Capture the cell that displays the provided text and extract its [X, Y] central coordinate. 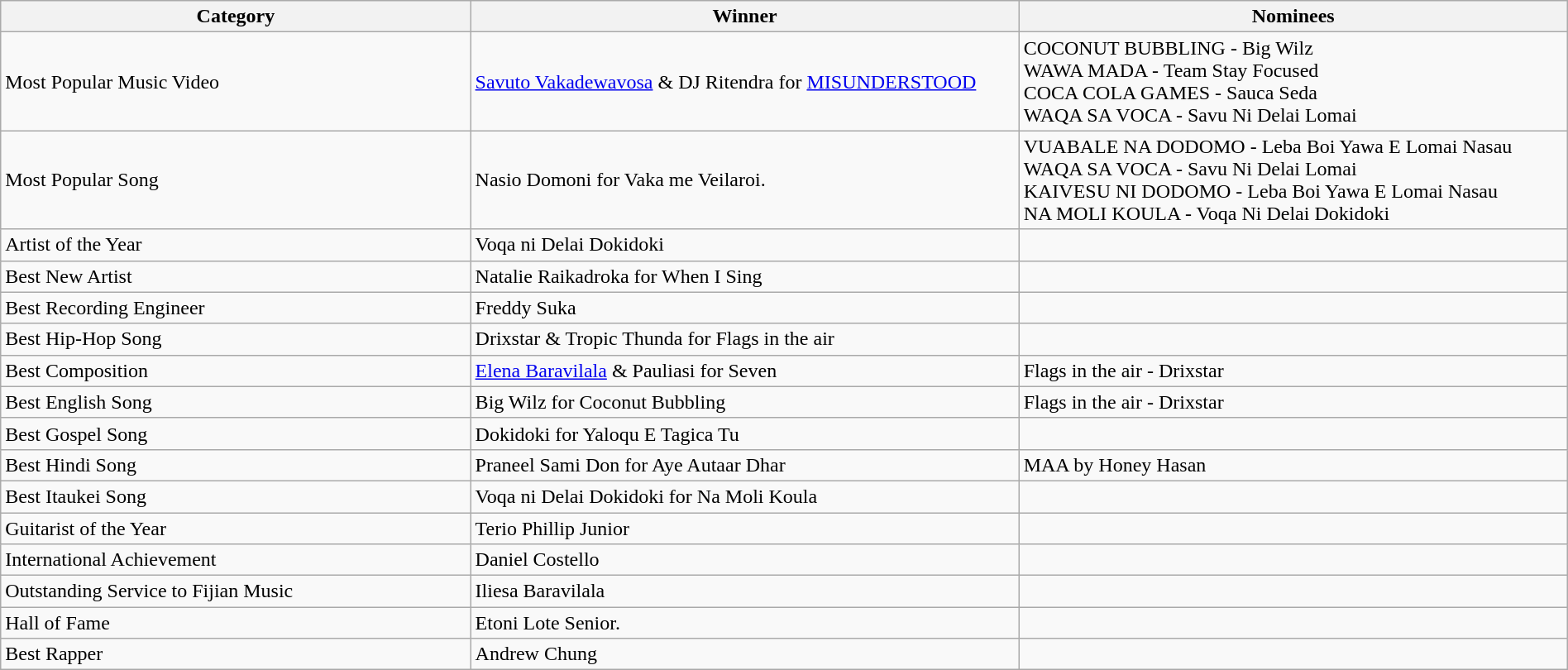
Best Hip-Hop Song [236, 339]
Savuto Vakadewavosa & DJ Ritendra for MISUNDERSTOOD [744, 81]
Best English Song [236, 402]
Best Rapper [236, 654]
International Achievement [236, 560]
Winner [744, 17]
Freddy Suka [744, 308]
Best New Artist [236, 276]
Praneel Sami Don for Aye Autaar Dhar [744, 465]
COCONUT BUBBLING - Big Wilz WAWA MADA - Team Stay Focused COCA COLA GAMES - Sauca Seda WAQA SA VOCA - Savu Ni Delai Lomai [1293, 81]
Iliesa Baravilala [744, 591]
Best Recording Engineer [236, 308]
Best Composition [236, 371]
Best Gospel Song [236, 433]
Elena Baravilala & Pauliasi for Seven [744, 371]
Guitarist of the Year [236, 529]
Hall of Fame [236, 623]
MAA by Honey Hasan [1293, 465]
Dokidoki for Yaloqu E Tagica Tu [744, 433]
Nasio Domoni for Vaka me Veilaroi. [744, 180]
Artist of the Year [236, 245]
Voqa ni Delai Dokidoki [744, 245]
Voqa ni Delai Dokidoki for Na Moli Koula [744, 496]
Most Popular Music Video [236, 81]
Drixstar & Tropic Thunda for Flags in the air [744, 339]
Best Itaukei Song [236, 496]
Most Popular Song [236, 180]
Andrew Chung [744, 654]
Outstanding Service to Fijian Music [236, 591]
Big Wilz for Coconut Bubbling [744, 402]
Best Hindi Song [236, 465]
Category [236, 17]
Natalie Raikadroka for When I Sing [744, 276]
Terio Phillip Junior [744, 529]
Nominees [1293, 17]
Daniel Costello [744, 560]
Etoni Lote Senior. [744, 623]
